Extract the [x, y] coordinate from the center of the cell holding the provided text.  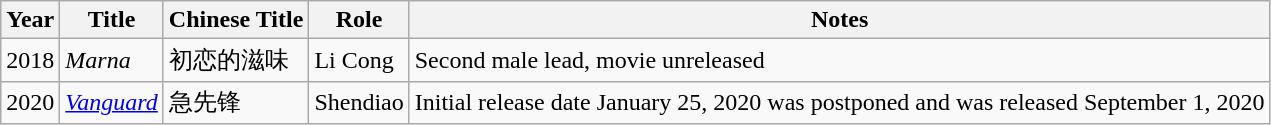
2020 [30, 102]
Role [359, 20]
Second male lead, movie unreleased [840, 60]
Notes [840, 20]
初恋的滋味 [236, 60]
Year [30, 20]
急先锋 [236, 102]
2018 [30, 60]
Shendiao [359, 102]
Title [112, 20]
Vanguard [112, 102]
Marna [112, 60]
Initial release date January 25, 2020 was postponed and was released September 1, 2020 [840, 102]
Chinese Title [236, 20]
Li Cong [359, 60]
